Output the [X, Y] coordinate of the center of the cell containing the given text.  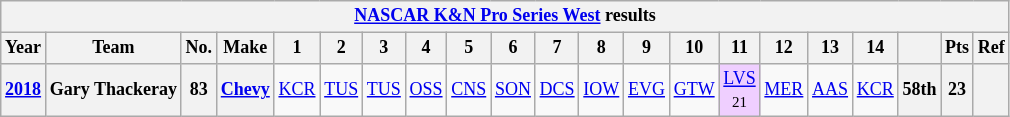
83 [198, 90]
Make [245, 48]
NASCAR K&N Pro Series West results [505, 16]
14 [875, 48]
7 [557, 48]
GTW [694, 90]
23 [958, 90]
SON [514, 90]
Team [113, 48]
MER [784, 90]
Year [24, 48]
13 [830, 48]
12 [784, 48]
5 [469, 48]
EVG [647, 90]
CNS [469, 90]
Gary Thackeray [113, 90]
LVS21 [740, 90]
2 [342, 48]
11 [740, 48]
8 [602, 48]
DCS [557, 90]
1 [297, 48]
OSS [426, 90]
IOW [602, 90]
58th [920, 90]
Pts [958, 48]
AAS [830, 90]
Ref [991, 48]
No. [198, 48]
Chevy [245, 90]
4 [426, 48]
2018 [24, 90]
3 [384, 48]
6 [514, 48]
10 [694, 48]
9 [647, 48]
